From the cell containing the given text, extract its center point as (X, Y) coordinate. 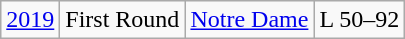
L 50–92 (360, 20)
First Round (122, 20)
2019 (30, 20)
Notre Dame (250, 20)
